Find where the given text appears and provide that cell's center as [x, y] coordinate. 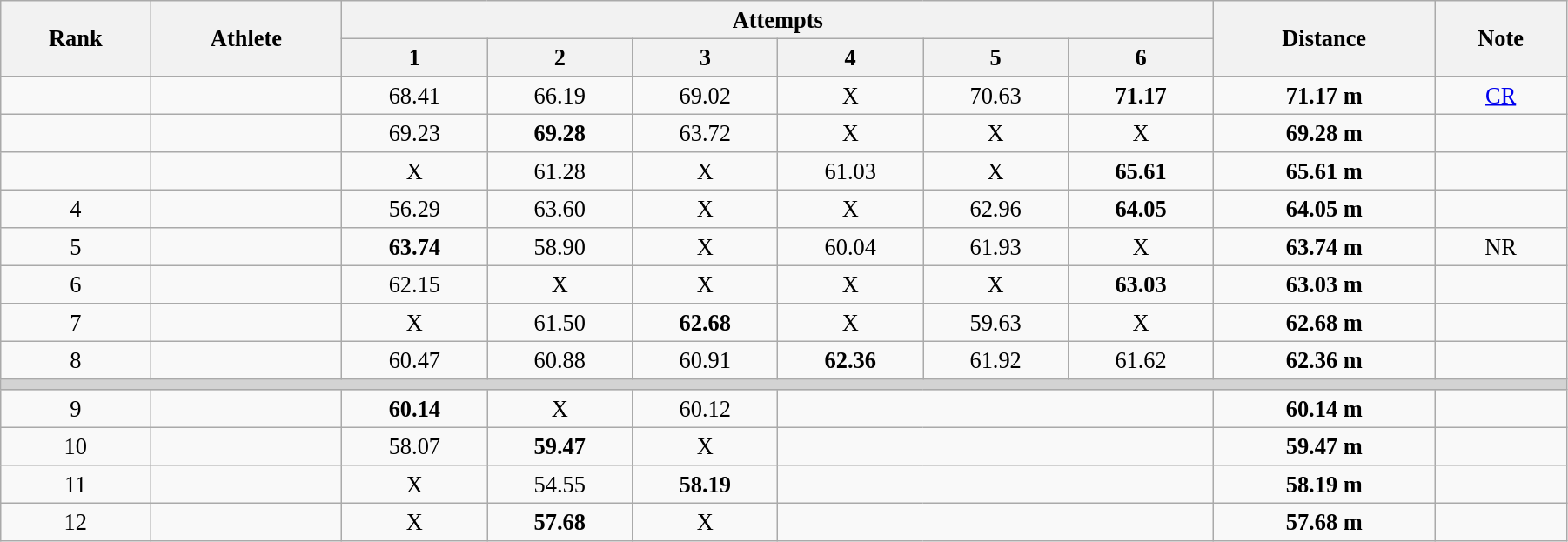
64.05 [1142, 209]
Athlete [246, 38]
60.88 [560, 360]
61.93 [995, 247]
61.50 [560, 323]
60.12 [705, 409]
57.68 [560, 522]
69.28 m [1324, 133]
7 [76, 323]
10 [76, 446]
62.68 m [1324, 323]
65.61 [1142, 171]
58.19 [705, 485]
62.36 [851, 360]
58.07 [414, 446]
57.68 m [1324, 522]
62.36 m [1324, 360]
60.14 m [1324, 409]
62.96 [995, 209]
60.14 [414, 409]
63.03 m [1324, 284]
58.19 m [1324, 485]
69.28 [560, 133]
Distance [1324, 38]
69.23 [414, 133]
71.17 m [1324, 95]
59.47 [560, 446]
58.90 [560, 247]
11 [76, 485]
Rank [76, 38]
61.28 [560, 171]
61.62 [1142, 360]
60.04 [851, 247]
9 [76, 409]
Attempts [778, 19]
59.47 m [1324, 446]
71.17 [1142, 95]
63.03 [1142, 284]
3 [705, 57]
64.05 m [1324, 209]
63.60 [560, 209]
60.91 [705, 360]
56.29 [414, 209]
2 [560, 57]
62.15 [414, 284]
61.92 [995, 360]
1 [414, 57]
CR [1501, 95]
NR [1501, 247]
69.02 [705, 95]
59.63 [995, 323]
63.74 m [1324, 247]
68.41 [414, 95]
60.47 [414, 360]
63.74 [414, 247]
66.19 [560, 95]
63.72 [705, 133]
8 [76, 360]
62.68 [705, 323]
70.63 [995, 95]
65.61 m [1324, 171]
Note [1501, 38]
12 [76, 522]
61.03 [851, 171]
54.55 [560, 485]
